Identify which cell holds the provided text, then report its [x, y] central coordinate. 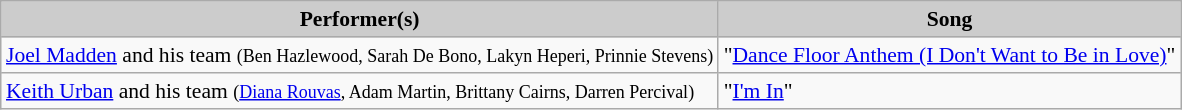
"I'm In" [949, 91]
Performer(s) [360, 19]
Keith Urban and his team (Diana Rouvas, Adam Martin, Brittany Cairns, Darren Percival) [360, 91]
Joel Madden and his team (Ben Hazlewood, Sarah De Bono, Lakyn Heperi, Prinnie Stevens) [360, 55]
Song [949, 19]
"Dance Floor Anthem (I Don't Want to Be in Love)" [949, 55]
